Pinpoint the cell where the given text exists, returning its (X, Y) midpoint coordinate. 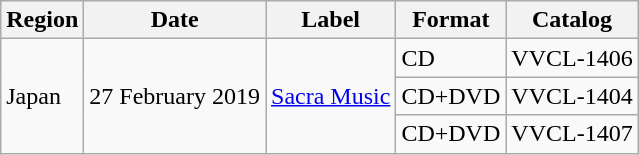
CD (451, 58)
VVCL-1407 (572, 134)
Japan (42, 96)
VVCL-1404 (572, 96)
Label (331, 20)
Date (175, 20)
27 February 2019 (175, 96)
VVCL-1406 (572, 58)
Catalog (572, 20)
Region (42, 20)
Sacra Music (331, 96)
Format (451, 20)
